Pinpoint the cell where the given text exists, returning its (X, Y) midpoint coordinate. 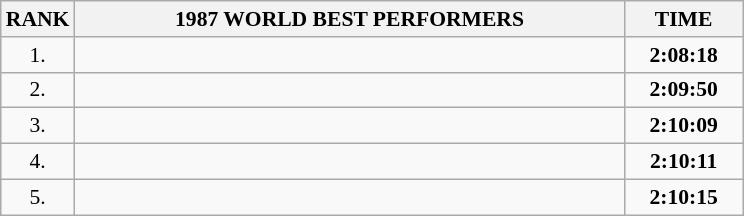
2:10:09 (684, 126)
2:10:11 (684, 162)
2:08:18 (684, 55)
1987 WORLD BEST PERFORMERS (349, 19)
RANK (38, 19)
2:10:15 (684, 197)
4. (38, 162)
2. (38, 90)
3. (38, 126)
1. (38, 55)
5. (38, 197)
2:09:50 (684, 90)
TIME (684, 19)
